Capture the cell that displays the provided text and extract its [x, y] central coordinate. 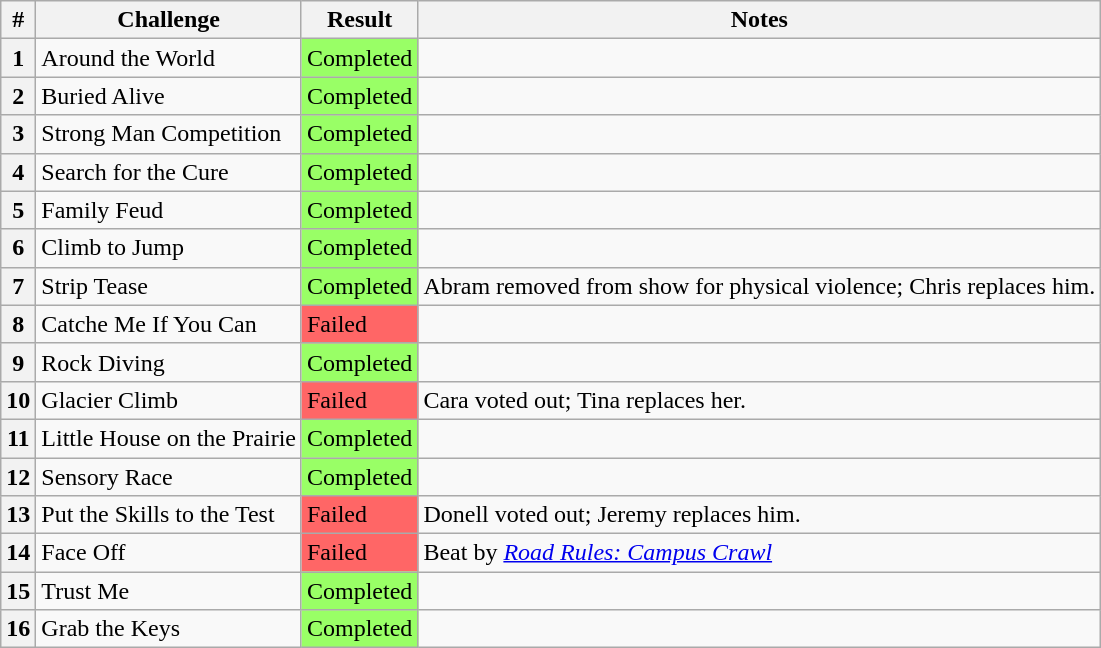
Face Off [169, 553]
Strip Tease [169, 286]
5 [18, 210]
13 [18, 515]
Climb to Jump [169, 248]
Catche Me If You Can [169, 324]
Sensory Race [169, 477]
11 [18, 438]
Little House on the Prairie [169, 438]
Glacier Climb [169, 400]
Donell voted out; Jeremy replaces him. [760, 515]
7 [18, 286]
Buried Alive [169, 96]
10 [18, 400]
12 [18, 477]
Abram removed from show for physical violence; Chris replaces him. [760, 286]
6 [18, 248]
15 [18, 591]
Around the World [169, 58]
14 [18, 553]
8 [18, 324]
# [18, 20]
Family Feud [169, 210]
3 [18, 134]
9 [18, 362]
1 [18, 58]
16 [18, 629]
Put the Skills to the Test [169, 515]
Search for the Cure [169, 172]
Challenge [169, 20]
Grab the Keys [169, 629]
Beat by Road Rules: Campus Crawl [760, 553]
Cara voted out; Tina replaces her. [760, 400]
Trust Me [169, 591]
Result [359, 20]
Rock Diving [169, 362]
2 [18, 96]
4 [18, 172]
Strong Man Competition [169, 134]
Notes [760, 20]
